Return (x, y) of the center of cell containing provided text 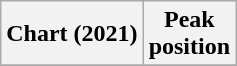
Peakposition (189, 34)
Chart (2021) (72, 34)
